From the cell containing the given text, extract its center point as (X, Y) coordinate. 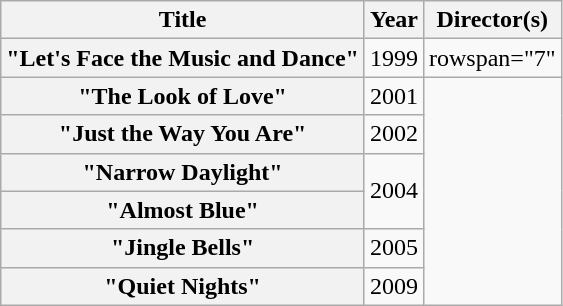
"Narrow Daylight" (183, 172)
"Jingle Bells" (183, 248)
2009 (394, 286)
2004 (394, 191)
"Let's Face the Music and Dance" (183, 58)
"The Look of Love" (183, 96)
1999 (394, 58)
2005 (394, 248)
"Almost Blue" (183, 210)
"Quiet Nights" (183, 286)
2001 (394, 96)
Title (183, 20)
Director(s) (492, 20)
"Just the Way You Are" (183, 134)
2002 (394, 134)
Year (394, 20)
rowspan="7" (492, 58)
